Identify which cell holds the provided text, then report its [X, Y] central coordinate. 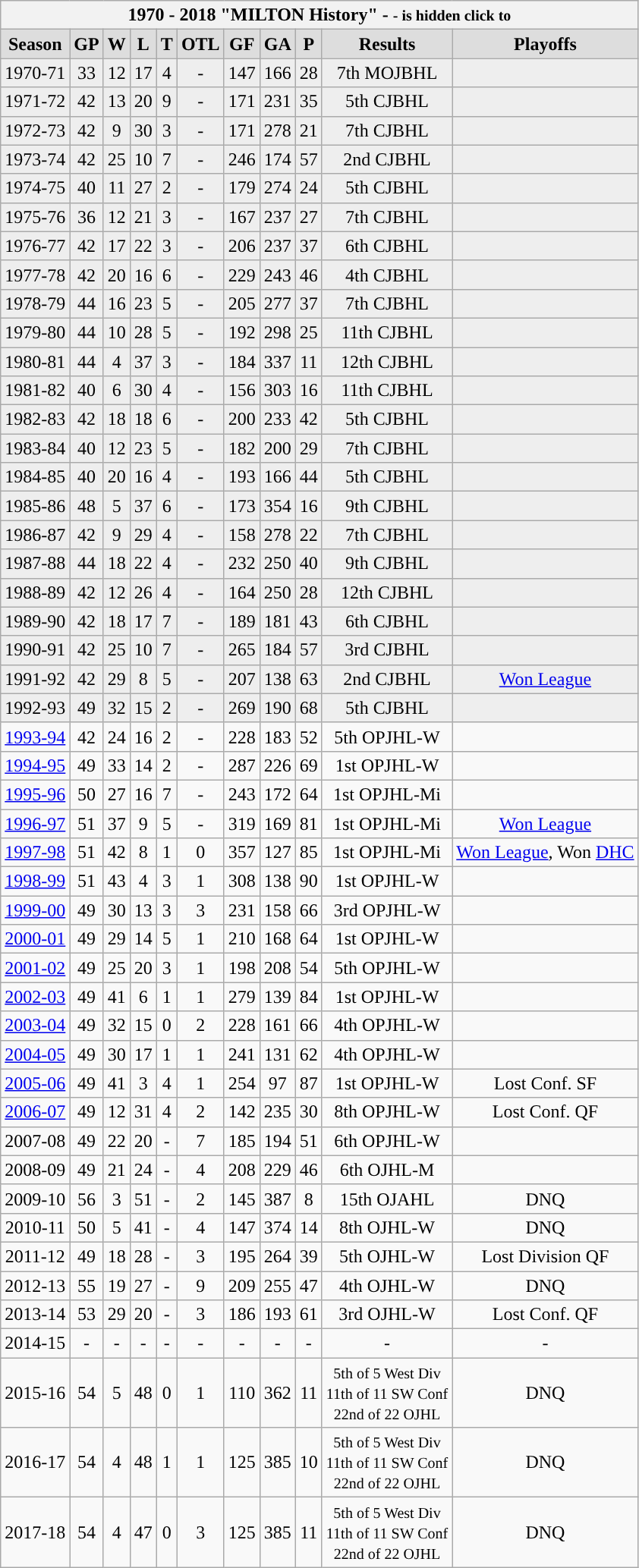
269 [241, 708]
142 [241, 1112]
186 [241, 1315]
1972-73 [35, 130]
255 [278, 1286]
1974-75 [35, 188]
97 [278, 1083]
1985-86 [35, 506]
194 [278, 1141]
183 [278, 737]
26 [143, 592]
127 [278, 853]
164 [241, 592]
68 [308, 708]
1995-96 [35, 794]
5th OJHL-W [387, 1256]
337 [278, 362]
181 [278, 621]
1999-00 [35, 910]
205 [241, 303]
235 [278, 1112]
4th CJBHL [387, 275]
2003-04 [35, 1026]
87 [308, 1083]
35 [308, 102]
GF [241, 44]
Playoffs [545, 44]
1984-85 [35, 477]
169 [278, 823]
1970-71 [35, 73]
209 [241, 1286]
63 [308, 679]
174 [278, 159]
274 [278, 188]
1971-72 [35, 102]
19 [117, 1286]
53 [87, 1315]
Lost Conf. SF [545, 1083]
185 [241, 1141]
Results [387, 44]
Won League, Won DHC [545, 853]
7th MOJBHL [387, 73]
1970 - 2018 "MILTON History" - - is hidden click to [319, 15]
1992-93 [35, 708]
OTL [200, 44]
GA [278, 44]
168 [278, 939]
241 [241, 1054]
156 [241, 391]
2001-02 [35, 968]
2002-03 [35, 997]
6th OJHL-M [387, 1170]
167 [241, 217]
374 [278, 1227]
61 [308, 1315]
139 [278, 997]
232 [241, 564]
2007-08 [35, 1141]
362 [278, 1393]
L [143, 44]
1975-76 [35, 217]
161 [278, 1026]
207 [241, 679]
287 [241, 765]
2015-16 [35, 1393]
56 [87, 1199]
308 [241, 881]
15th OJAHL [387, 1199]
198 [241, 968]
1998-99 [35, 881]
1973-74 [35, 159]
226 [278, 765]
2013-14 [35, 1315]
85 [308, 853]
1978-79 [35, 303]
31 [143, 1112]
8th OJHL-W [387, 1227]
2016-17 [35, 1463]
387 [278, 1199]
2005-06 [35, 1083]
189 [241, 621]
131 [278, 1054]
W [117, 44]
39 [308, 1256]
1993-94 [35, 737]
1997-98 [35, 853]
2012-13 [35, 1286]
1994-95 [35, 765]
179 [241, 188]
2008-09 [35, 1170]
2010-11 [35, 1227]
1979-80 [35, 332]
2006-07 [35, 1112]
298 [278, 332]
1982-83 [35, 419]
1986-87 [35, 535]
254 [241, 1083]
2017-18 [35, 1532]
303 [278, 391]
354 [278, 506]
210 [241, 939]
4th OJHL-W [387, 1286]
55 [87, 1286]
1988-89 [35, 592]
T [167, 44]
90 [308, 881]
279 [241, 997]
265 [241, 650]
110 [241, 1393]
172 [278, 794]
1977-78 [35, 275]
233 [278, 419]
81 [308, 823]
69 [308, 765]
1987-88 [35, 564]
52 [308, 737]
1991-92 [35, 679]
195 [241, 1256]
264 [278, 1256]
2000-01 [35, 939]
2004-05 [35, 1054]
2009-10 [35, 1199]
190 [278, 708]
277 [278, 303]
6th OPJHL-W [387, 1141]
36 [87, 217]
P [308, 44]
3rd CJBHL [387, 650]
319 [241, 823]
206 [241, 246]
1981-82 [35, 391]
1990-91 [35, 650]
182 [241, 448]
62 [308, 1054]
3rd OJHL-W [387, 1315]
8th OPJHL-W [387, 1112]
2014-15 [35, 1343]
173 [241, 506]
145 [241, 1199]
1989-90 [35, 621]
192 [241, 332]
246 [241, 159]
84 [308, 997]
1983-84 [35, 448]
1976-77 [35, 246]
Lost Division QF [545, 1256]
GP [87, 44]
357 [241, 853]
3rd OPJHL-W [387, 910]
2011-12 [35, 1256]
1996-97 [35, 823]
1980-81 [35, 362]
Season [35, 44]
